Detect which cell encompasses the target text, then output its (x, y) center coordinate. 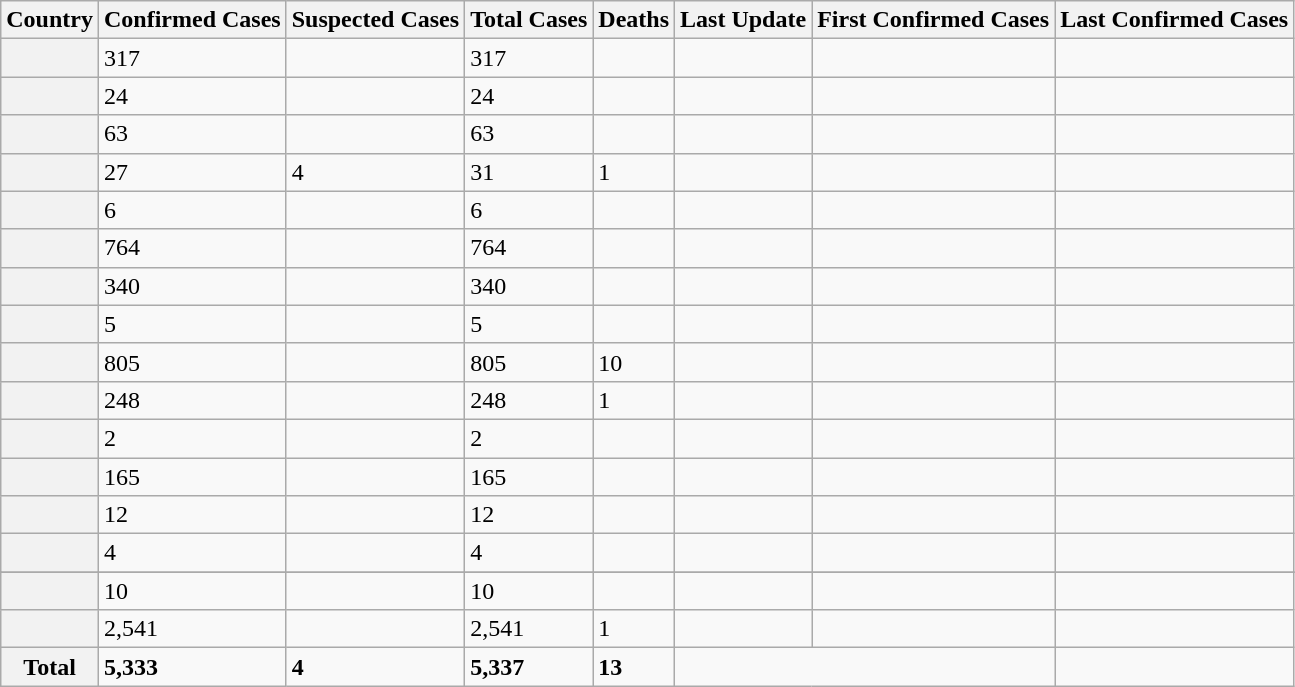
Last Confirmed Cases (1174, 20)
5,333 (192, 667)
31 (529, 172)
Total (50, 667)
Deaths (634, 20)
Suspected Cases (375, 20)
Country (50, 20)
13 (634, 667)
27 (192, 172)
Last Update (744, 20)
5,337 (529, 667)
First Confirmed Cases (934, 20)
Total Cases (529, 20)
Confirmed Cases (192, 20)
